Determine the (X, Y) coordinate at the center of the cell enclosing the given text.  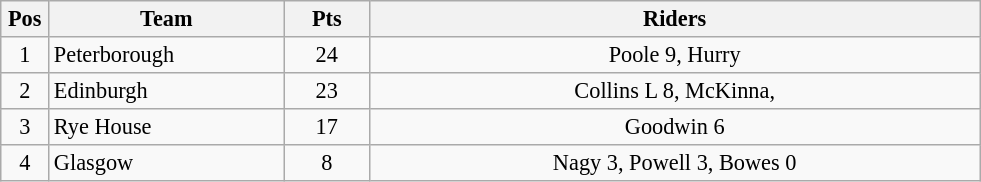
24 (326, 55)
Glasgow (166, 162)
3 (25, 126)
4 (25, 162)
Riders (674, 19)
Collins L 8, McKinna, (674, 90)
Nagy 3, Powell 3, Bowes 0 (674, 162)
Rye House (166, 126)
Team (166, 19)
Goodwin 6 (674, 126)
2 (25, 90)
Pts (326, 19)
Peterborough (166, 55)
8 (326, 162)
1 (25, 55)
23 (326, 90)
Pos (25, 19)
Edinburgh (166, 90)
17 (326, 126)
Poole 9, Hurry (674, 55)
